Output the (X, Y) coordinate of the center of the cell containing the given text.  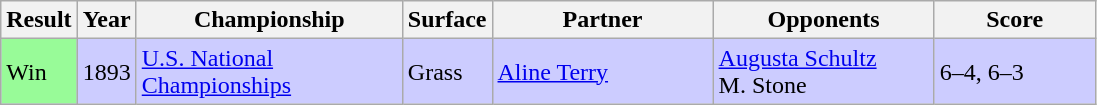
Augusta Schultz M. Stone (824, 72)
Surface (447, 20)
Opponents (824, 20)
Year (106, 20)
Result (39, 20)
1893 (106, 72)
Aline Terry (602, 72)
6–4, 6–3 (1014, 72)
Win (39, 72)
U.S. National Championships (269, 72)
Score (1014, 20)
Partner (602, 20)
Grass (447, 72)
Championship (269, 20)
